Locate the cell with the specified text and output its (x, y) center coordinate. 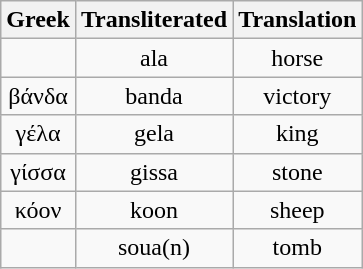
ala (154, 58)
tomb (298, 248)
victory (298, 96)
koon (154, 210)
Greek (38, 20)
Translation (298, 20)
stone (298, 172)
γέλα (38, 134)
king (298, 134)
γίσσα (38, 172)
gela (154, 134)
soua(n) (154, 248)
horse (298, 58)
banda (154, 96)
sheep (298, 210)
Transliterated (154, 20)
κόον (38, 210)
βάνδα (38, 96)
gissa (154, 172)
